Locate the cell with the specified text and output its [X, Y] center coordinate. 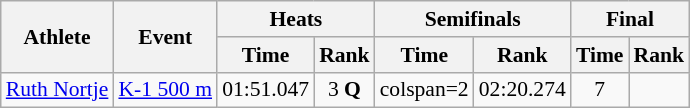
Semifinals [473, 19]
02:20.274 [522, 90]
Final [630, 19]
Ruth Nortje [58, 90]
colspan=2 [424, 90]
Event [165, 36]
K-1 500 m [165, 90]
Athlete [58, 36]
7 [600, 90]
01:51.047 [266, 90]
3 Q [344, 90]
Heats [296, 19]
